Find where the given text appears and provide that cell's center as [x, y] coordinate. 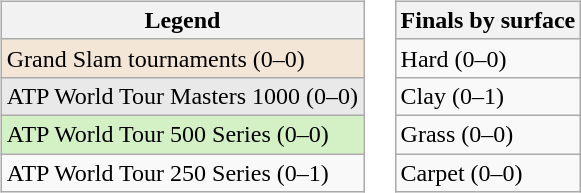
Grass (0–0) [488, 134]
Hard (0–0) [488, 58]
Carpet (0–0) [488, 173]
Grand Slam tournaments (0–0) [182, 58]
Clay (0–1) [488, 96]
ATP World Tour 500 Series (0–0) [182, 134]
Legend [182, 20]
Finals by surface [488, 20]
ATP World Tour Masters 1000 (0–0) [182, 96]
ATP World Tour 250 Series (0–1) [182, 173]
